Pinpoint the cell where the given text exists, returning its (x, y) midpoint coordinate. 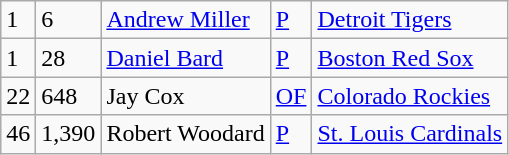
28 (68, 58)
Detroit Tigers (410, 20)
Robert Woodard (186, 134)
OF (291, 96)
22 (18, 96)
Boston Red Sox (410, 58)
648 (68, 96)
Colorado Rockies (410, 96)
Jay Cox (186, 96)
Daniel Bard (186, 58)
Andrew Miller (186, 20)
6 (68, 20)
St. Louis Cardinals (410, 134)
1,390 (68, 134)
46 (18, 134)
